Return [x, y] of the center of cell containing provided text 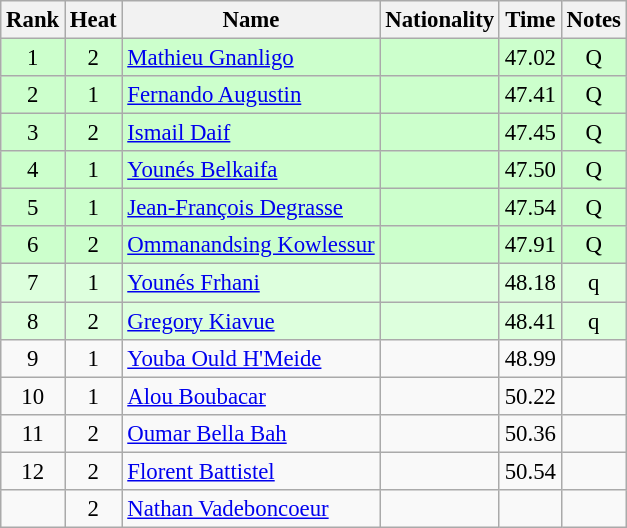
Nationality [440, 20]
47.02 [530, 58]
Florent Battistel [251, 471]
Mathieu Gnanligo [251, 58]
6 [33, 245]
47.54 [530, 208]
47.91 [530, 245]
10 [33, 396]
Ommanandsing Kowlessur [251, 245]
50.54 [530, 471]
48.18 [530, 283]
4 [33, 170]
11 [33, 433]
Jean-François Degrasse [251, 208]
Younés Frhani [251, 283]
Youba Ould H'Meide [251, 358]
Time [530, 20]
Rank [33, 20]
5 [33, 208]
7 [33, 283]
9 [33, 358]
47.45 [530, 133]
Name [251, 20]
Oumar Bella Bah [251, 433]
Notes [594, 20]
Heat [94, 20]
47.50 [530, 170]
Ismail Daif [251, 133]
Younés Belkaifa [251, 170]
Nathan Vadeboncoeur [251, 509]
50.36 [530, 433]
48.41 [530, 321]
50.22 [530, 396]
Fernando Augustin [251, 95]
Alou Boubacar [251, 396]
12 [33, 471]
Gregory Kiavue [251, 321]
3 [33, 133]
48.99 [530, 358]
8 [33, 321]
47.41 [530, 95]
